Find where the given text appears and provide that cell's center as [x, y] coordinate. 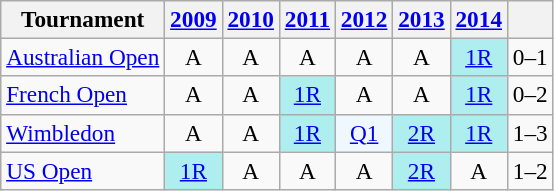
0–1 [530, 57]
2011 [307, 19]
Tournament [83, 19]
2010 [250, 19]
Australian Open [83, 57]
2013 [422, 19]
2009 [194, 19]
French Open [83, 95]
US Open [83, 170]
0–2 [530, 95]
1–2 [530, 170]
Q1 [364, 133]
Wimbledon [83, 133]
2012 [364, 19]
2014 [478, 19]
1–3 [530, 133]
